Pinpoint the cell where the given text exists, returning its [X, Y] midpoint coordinate. 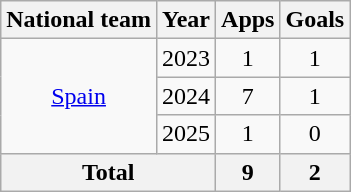
2025 [186, 134]
Apps [248, 20]
Goals [315, 20]
2023 [186, 58]
Year [186, 20]
Total [108, 172]
Spain [79, 96]
9 [248, 172]
0 [315, 134]
2 [315, 172]
7 [248, 96]
2024 [186, 96]
National team [79, 20]
